Detect which cell encompasses the target text, then output its [x, y] center coordinate. 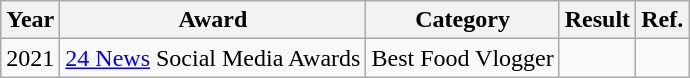
Best Food Vlogger [462, 58]
24 News Social Media Awards [213, 58]
Year [30, 20]
Category [462, 20]
Ref. [662, 20]
2021 [30, 58]
Result [597, 20]
Award [213, 20]
